Search for the cell housing the specified text and yield its [X, Y] center coordinate. 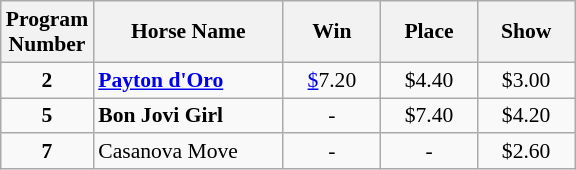
$3.00 [526, 80]
7 [47, 152]
Win [332, 32]
5 [47, 116]
Casanova Move [188, 152]
$7.40 [428, 116]
$7.20 [332, 80]
Bon Jovi Girl [188, 116]
$2.60 [526, 152]
2 [47, 80]
Horse Name [188, 32]
Show [526, 32]
$4.40 [428, 80]
Payton d'Oro [188, 80]
Place [428, 32]
$4.20 [526, 116]
Program Number [47, 32]
